Locate the cell with the specified text and output its [X, Y] center coordinate. 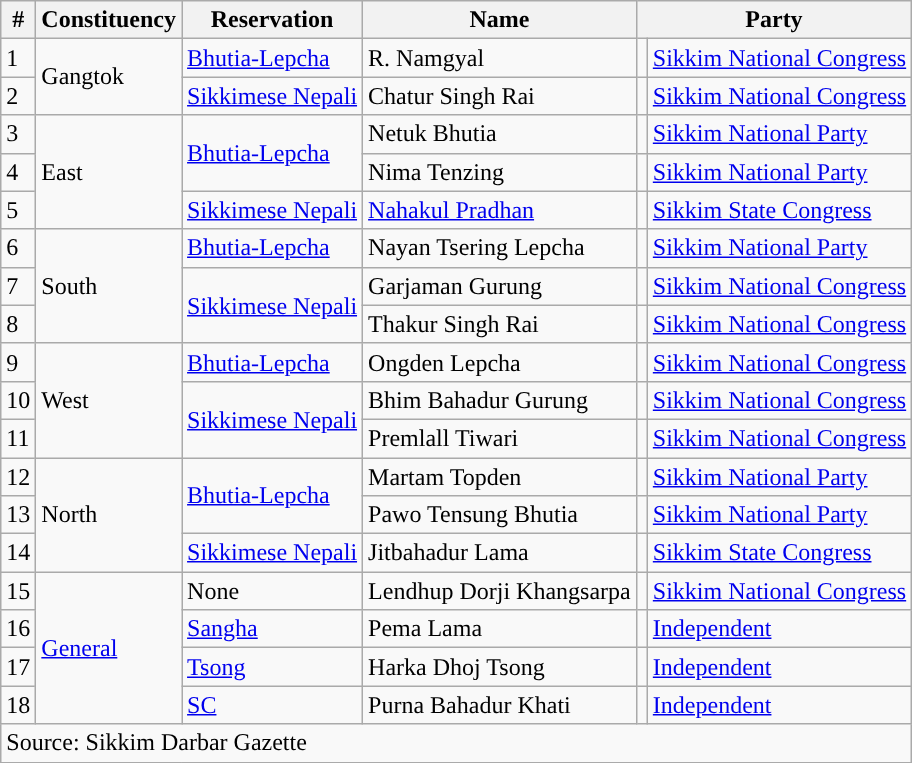
5 [18, 210]
SC [272, 705]
Purna Bahadur Khati [500, 705]
17 [18, 667]
West [109, 400]
South [109, 286]
Nahakul Pradhan [500, 210]
1 [18, 58]
Nima Tenzing [500, 172]
3 [18, 134]
Gangtok [109, 77]
# [18, 20]
16 [18, 629]
Netuk Bhutia [500, 134]
Thakur Singh Rai [500, 324]
East [109, 172]
12 [18, 477]
Reservation [272, 20]
Source: Sikkim Darbar Gazette [456, 743]
Jitbahadur Lama [500, 553]
Tsong [272, 667]
Premlall Tiwari [500, 438]
Nayan Tsering Lepcha [500, 248]
Chatur Singh Rai [500, 96]
11 [18, 438]
Garjaman Gurung [500, 286]
Bhim Bahadur Gurung [500, 400]
Martam Topden [500, 477]
Party [774, 20]
9 [18, 362]
10 [18, 400]
None [272, 591]
Name [500, 20]
Pema Lama [500, 629]
7 [18, 286]
Harka Dhoj Tsong [500, 667]
6 [18, 248]
North [109, 515]
18 [18, 705]
General [109, 648]
Sangha [272, 629]
Ongden Lepcha [500, 362]
Lendhup Dorji Khangsarpa [500, 591]
14 [18, 553]
15 [18, 591]
Pawo Tensung Bhutia [500, 515]
R. Namgyal [500, 58]
2 [18, 96]
8 [18, 324]
4 [18, 172]
Constituency [109, 20]
13 [18, 515]
